Provide the [X, Y] coordinate of the cell's center where the given text is located.  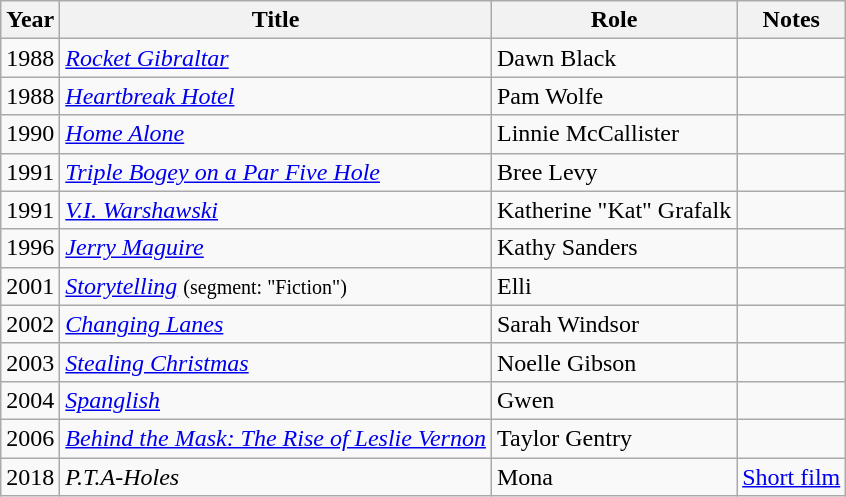
Kathy Sanders [614, 248]
1990 [30, 134]
Behind the Mask: The Rise of Leslie Vernon [276, 438]
Heartbreak Hotel [276, 96]
Storytelling (segment: "Fiction") [276, 286]
V.I. Warshawski [276, 210]
Mona [614, 477]
Year [30, 20]
Katherine "Kat" Grafalk [614, 210]
Triple Bogey on a Par Five Hole [276, 172]
Notes [792, 20]
Title [276, 20]
2001 [30, 286]
Stealing Christmas [276, 362]
Pam Wolfe [614, 96]
Elli [614, 286]
Dawn Black [614, 58]
2004 [30, 400]
2003 [30, 362]
Sarah Windsor [614, 324]
Short film [792, 477]
Spanglish [276, 400]
Changing Lanes [276, 324]
Taylor Gentry [614, 438]
Noelle Gibson [614, 362]
Linnie McCallister [614, 134]
P.T.A-Holes [276, 477]
1996 [30, 248]
Role [614, 20]
Rocket Gibraltar [276, 58]
Jerry Maguire [276, 248]
Bree Levy [614, 172]
Home Alone [276, 134]
2006 [30, 438]
Gwen [614, 400]
2018 [30, 477]
2002 [30, 324]
